Identify which cell holds the provided text, then report its [X, Y] central coordinate. 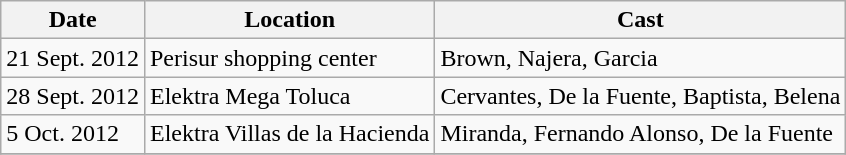
28 Sept. 2012 [73, 96]
Cast [640, 20]
Perisur shopping center [289, 58]
Miranda, Fernando Alonso, De la Fuente [640, 134]
Elektra Villas de la Hacienda [289, 134]
5 Oct. 2012 [73, 134]
Cervantes, De la Fuente, Baptista, Belena [640, 96]
21 Sept. 2012 [73, 58]
Elektra Mega Toluca [289, 96]
Date [73, 20]
Location [289, 20]
Brown, Najera, Garcia [640, 58]
